Locate the cell with the specified text and output its [x, y] center coordinate. 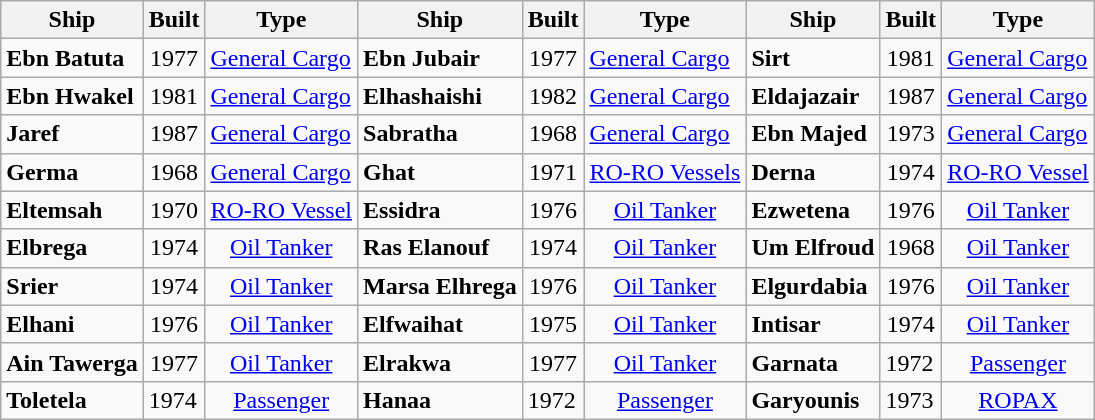
Elbrega [72, 248]
Ebn Hwakel [72, 96]
Marsa Elhrega [440, 286]
Elfwaihat [440, 324]
Ain Tawerga [72, 362]
Toletela [72, 400]
Eltemsah [72, 210]
1975 [553, 324]
Germa [72, 172]
1970 [174, 210]
Essidra [440, 210]
Elgurdabia [813, 286]
Ezwetena [813, 210]
Srier [72, 286]
Sabratha [440, 134]
RO-RO Vessels [665, 172]
Ebn Jubair [440, 58]
1982 [553, 96]
Garyounis [813, 400]
Elhashaishi [440, 96]
Um Elfroud [813, 248]
Ebn Batuta [72, 58]
Ras Elanouf [440, 248]
Jaref [72, 134]
Ghat [440, 172]
Sirt [813, 58]
Intisar [813, 324]
1971 [553, 172]
Eldajazair [813, 96]
Elhani [72, 324]
Ebn Majed [813, 134]
Elrakwa [440, 362]
Hanaa [440, 400]
Garnata [813, 362]
Derna [813, 172]
ROPAX [1018, 400]
